Return (X, Y) of the center of cell containing provided text 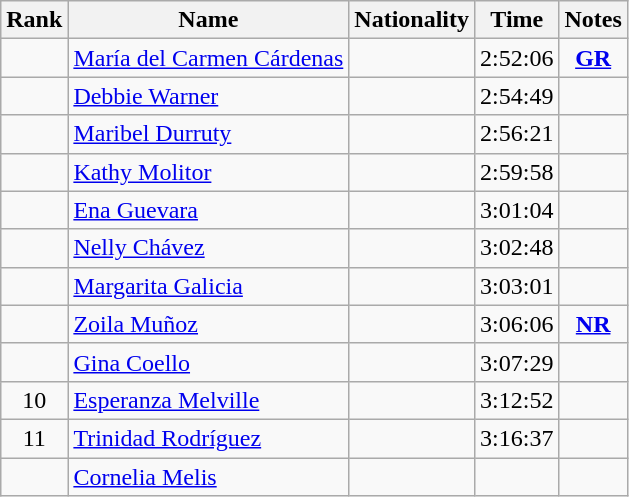
Zoila Muñoz (208, 324)
3:01:04 (517, 210)
11 (34, 438)
10 (34, 400)
Margarita Galicia (208, 286)
GR (593, 58)
María del Carmen Cárdenas (208, 58)
2:54:49 (517, 96)
Gina Coello (208, 362)
Nationality (412, 20)
Esperanza Melville (208, 400)
2:59:58 (517, 172)
3:07:29 (517, 362)
Time (517, 20)
Debbie Warner (208, 96)
3:16:37 (517, 438)
Ena Guevara (208, 210)
Rank (34, 20)
3:12:52 (517, 400)
Kathy Molitor (208, 172)
Trinidad Rodríguez (208, 438)
NR (593, 324)
Name (208, 20)
3:02:48 (517, 248)
2:56:21 (517, 134)
Notes (593, 20)
3:03:01 (517, 286)
Nelly Chávez (208, 248)
2:52:06 (517, 58)
3:06:06 (517, 324)
Maribel Durruty (208, 134)
Cornelia Melis (208, 477)
